Output the (x, y) coordinate of the center of the cell containing the given text.  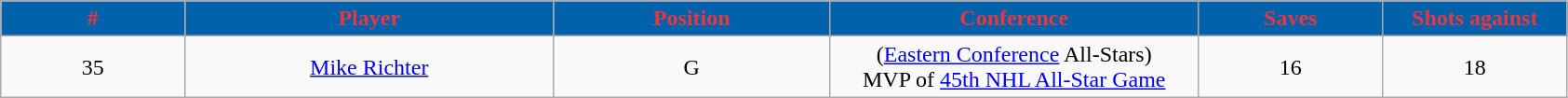
G (692, 67)
Mike Richter (369, 67)
16 (1291, 67)
# (93, 19)
Conference (1014, 19)
Position (692, 19)
35 (93, 67)
18 (1475, 67)
Player (369, 19)
(Eastern Conference All-Stars)MVP of 45th NHL All-Star Game (1014, 67)
Saves (1291, 19)
Shots against (1475, 19)
